Pinpoint the cell where the given text exists, returning its (x, y) midpoint coordinate. 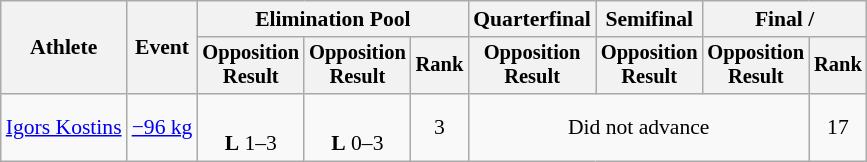
Event (162, 48)
Final / (784, 19)
Did not advance (638, 128)
Elimination Pool (332, 19)
Semifinal (650, 19)
17 (838, 128)
Quarterfinal (532, 19)
Athlete (64, 48)
L 1–3 (250, 128)
−96 kg (162, 128)
Igors Kostins (64, 128)
3 (440, 128)
L 0–3 (358, 128)
